Output the [X, Y] coordinate of the center of the cell containing the given text.  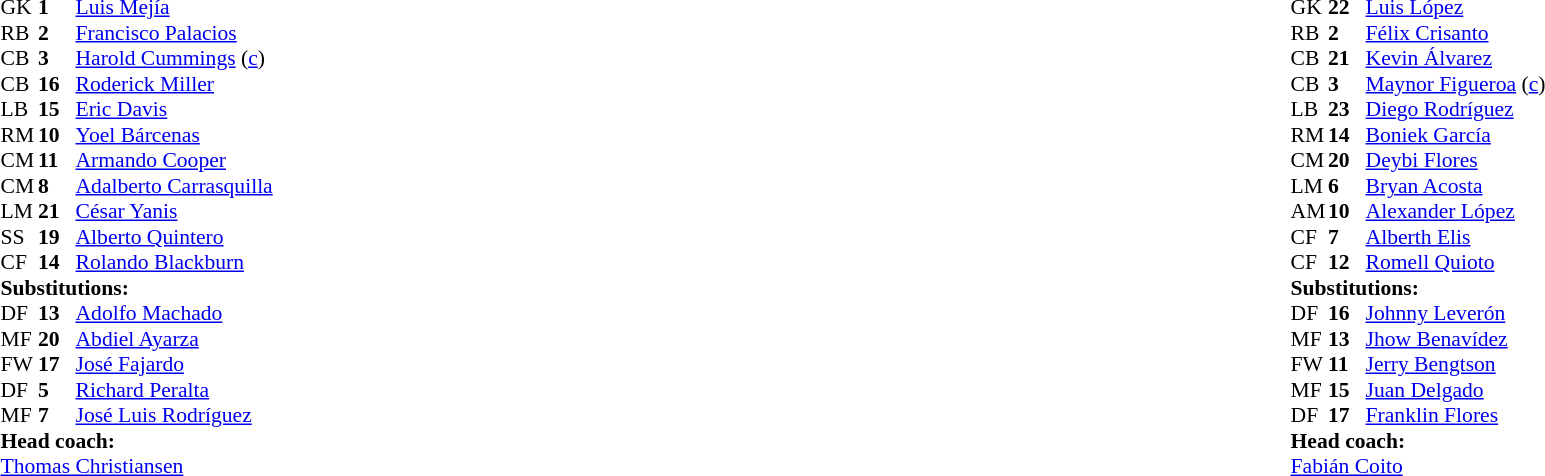
Harold Cummings (c) [174, 59]
Eric Davis [174, 109]
8 [57, 186]
Substitutions: [136, 288]
Rolando Blackburn [174, 263]
Roderick Miller [174, 84]
19 [57, 237]
6 [1347, 186]
José Luis Rodríguez [174, 415]
Head coach: [136, 441]
José Fajardo [174, 365]
AM [1310, 211]
Richard Peralta [174, 390]
Alberto Quintero [174, 237]
12 [1347, 263]
23 [1347, 109]
5 [57, 390]
Armando Cooper [174, 161]
Adalberto Carrasquilla [174, 186]
César Yanis [174, 211]
Adolfo Machado [174, 313]
Francisco Palacios [174, 33]
Yoel Bárcenas [174, 135]
Abdiel Ayarza [174, 339]
SS [19, 237]
